Identify which cell holds the provided text, then report its (X, Y) central coordinate. 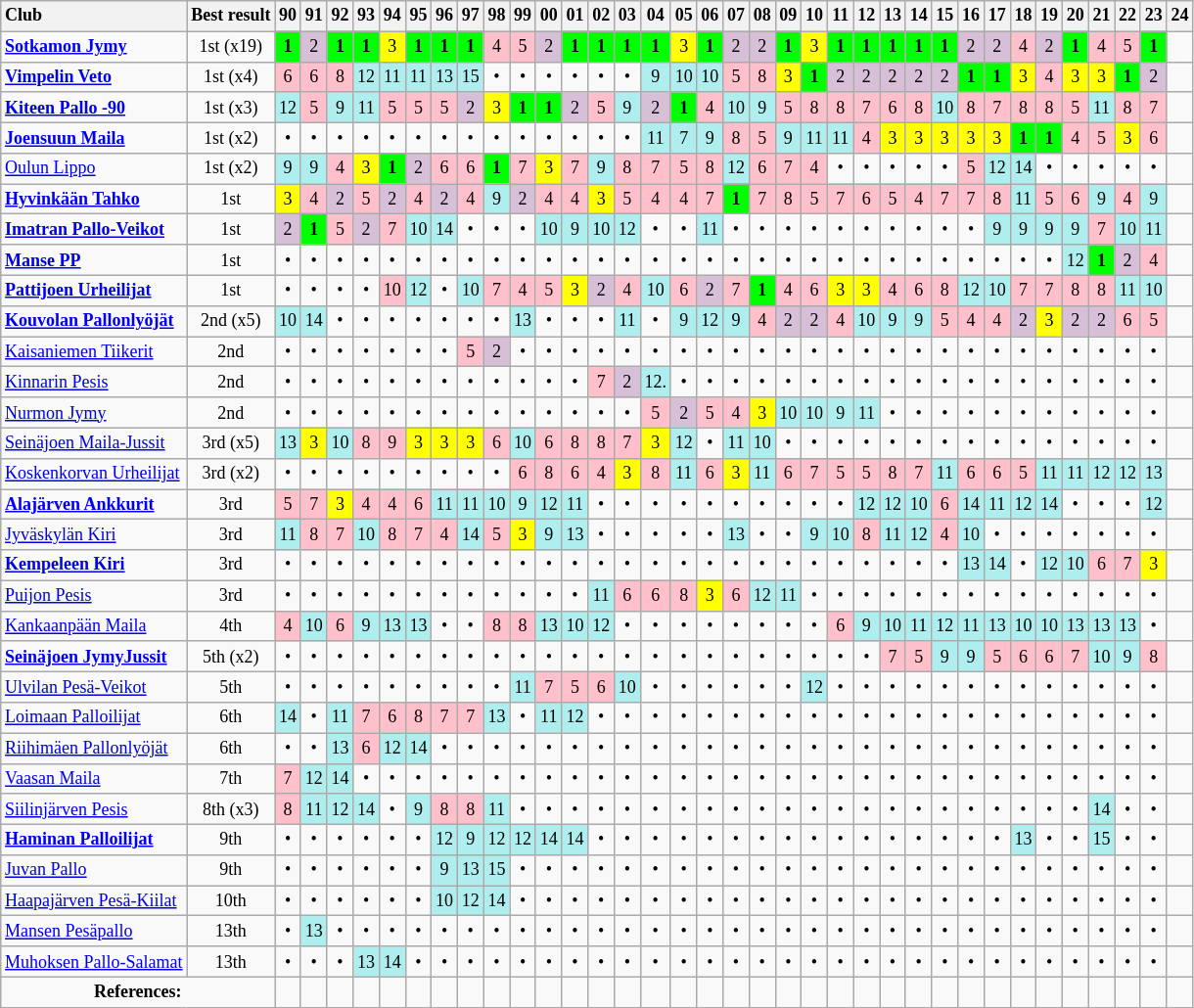
Haminan Palloilijat (94, 840)
Kaisaniemen Tiikerit (94, 352)
91 (313, 16)
96 (444, 16)
92 (341, 16)
98 (497, 16)
93 (366, 16)
Mansen Pesäpallo (94, 932)
17 (996, 16)
Loimaan Palloilijat (94, 718)
23 (1153, 16)
20 (1075, 16)
Seinäjoen JymyJussit (94, 656)
Koskenkorvan Urheilijat (94, 474)
1st (x19) (231, 47)
Ulvilan Pesä-Veikot (94, 687)
99 (523, 16)
94 (391, 16)
References: (138, 992)
Club (94, 16)
24 (1180, 16)
05 (683, 16)
19 (1049, 16)
09 (789, 16)
22 (1127, 16)
01 (575, 16)
Kempeleen Kiri (94, 566)
5th (x2) (231, 656)
21 (1102, 16)
18 (1024, 16)
Muhoksen Pallo-Salamat (94, 961)
3rd (x2) (231, 474)
Pattijoen Urheilijat (94, 290)
08 (761, 16)
Nurmon Jymy (94, 413)
1st (x4) (231, 76)
Kouvolan Pallonlyöjät (94, 321)
7th (231, 779)
90 (288, 16)
Sotkamon Jymy (94, 47)
02 (601, 16)
16 (971, 16)
Joensuun Maila (94, 137)
Jyväskylän Kiri (94, 534)
00 (548, 16)
Seinäjoen Maila-Jussit (94, 442)
Kinnarin Pesis (94, 382)
8th (x3) (231, 808)
07 (736, 16)
Siilinjärven Pesis (94, 808)
Imatran Pallo-Veikot (94, 229)
10th (231, 900)
2nd (x5) (231, 321)
Hyvinkään Tahko (94, 200)
95 (419, 16)
Kankaanpään Maila (94, 626)
97 (470, 16)
Best result (231, 16)
Vaasan Maila (94, 779)
4th (231, 626)
Oulun Lippo (94, 168)
06 (711, 16)
Alajärven Ankkurit (94, 505)
3rd (x5) (231, 442)
03 (626, 16)
12. (656, 382)
Kiteen Pallo -90 (94, 108)
Juvan Pallo (94, 871)
Puijon Pesis (94, 595)
Riihimäen Pallonlyöjät (94, 748)
04 (656, 16)
5th (231, 687)
Manse PP (94, 260)
Haapajärven Pesä-Kiilat (94, 900)
Vimpelin Veto (94, 76)
1st (x3) (231, 108)
